Find where the given text appears and provide that cell's center as [X, Y] coordinate. 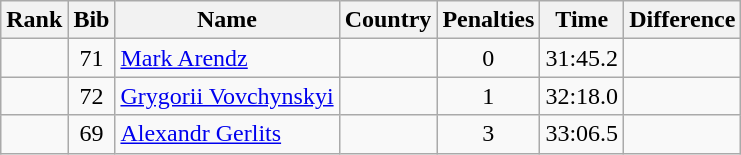
72 [92, 96]
Country [388, 20]
Mark Arendz [227, 58]
Bib [92, 20]
Penalties [488, 20]
0 [488, 58]
3 [488, 134]
69 [92, 134]
Grygorii Vovchynskyi [227, 96]
Time [582, 20]
Rank [34, 20]
Difference [682, 20]
32:18.0 [582, 96]
Alexandr Gerlits [227, 134]
31:45.2 [582, 58]
1 [488, 96]
33:06.5 [582, 134]
71 [92, 58]
Name [227, 20]
